Search for the cell housing the specified text and yield its [X, Y] center coordinate. 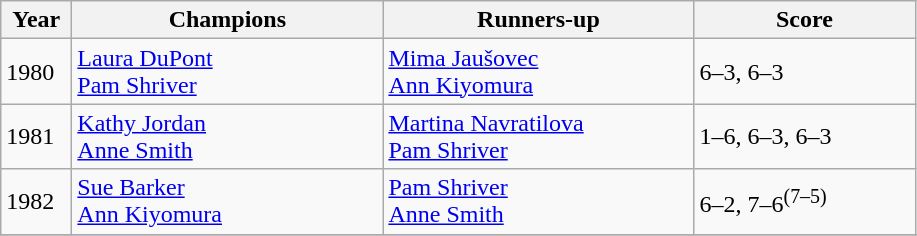
1–6, 6–3, 6–3 [804, 136]
Mima Jaušovec Ann Kiyomura [538, 72]
Score [804, 20]
6–2, 7–6(7–5) [804, 202]
1981 [36, 136]
6–3, 6–3 [804, 72]
Sue Barker Ann Kiyomura [228, 202]
Kathy Jordan Anne Smith [228, 136]
Pam Shriver Anne Smith [538, 202]
Runners-up [538, 20]
Martina Navratilova Pam Shriver [538, 136]
Champions [228, 20]
Laura DuPont Pam Shriver [228, 72]
1980 [36, 72]
Year [36, 20]
1982 [36, 202]
